Determine the (x, y) coordinate at the center of the cell enclosing the given text.  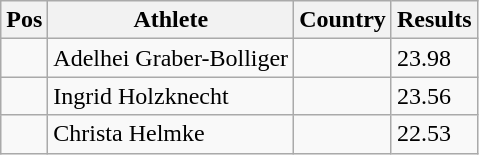
23.98 (434, 58)
Results (434, 20)
Ingrid Holzknecht (171, 96)
Pos (24, 20)
23.56 (434, 96)
Adelhei Graber-Bolliger (171, 58)
Christa Helmke (171, 134)
Athlete (171, 20)
Country (343, 20)
22.53 (434, 134)
